Locate the cell with the specified text and output its (X, Y) center coordinate. 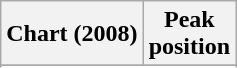
Chart (2008) (72, 34)
Peakposition (189, 34)
